Capture the cell that displays the provided text and extract its (X, Y) central coordinate. 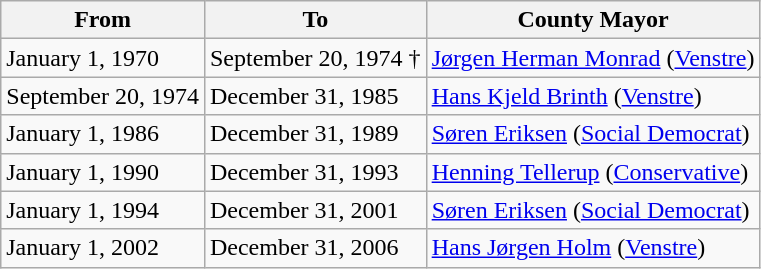
Jørgen Herman Monrad (Venstre) (593, 58)
Henning Tellerup (Conservative) (593, 172)
September 20, 1974 † (315, 58)
December 31, 1985 (315, 96)
December 31, 2006 (315, 248)
County Mayor (593, 20)
From (103, 20)
December 31, 1989 (315, 134)
September 20, 1974 (103, 96)
January 1, 1994 (103, 210)
Hans Kjeld Brinth (Venstre) (593, 96)
January 1, 1970 (103, 58)
December 31, 2001 (315, 210)
January 1, 1986 (103, 134)
January 1, 2002 (103, 248)
To (315, 20)
Hans Jørgen Holm (Venstre) (593, 248)
December 31, 1993 (315, 172)
January 1, 1990 (103, 172)
